Detect which cell encompasses the target text, then output its (x, y) center coordinate. 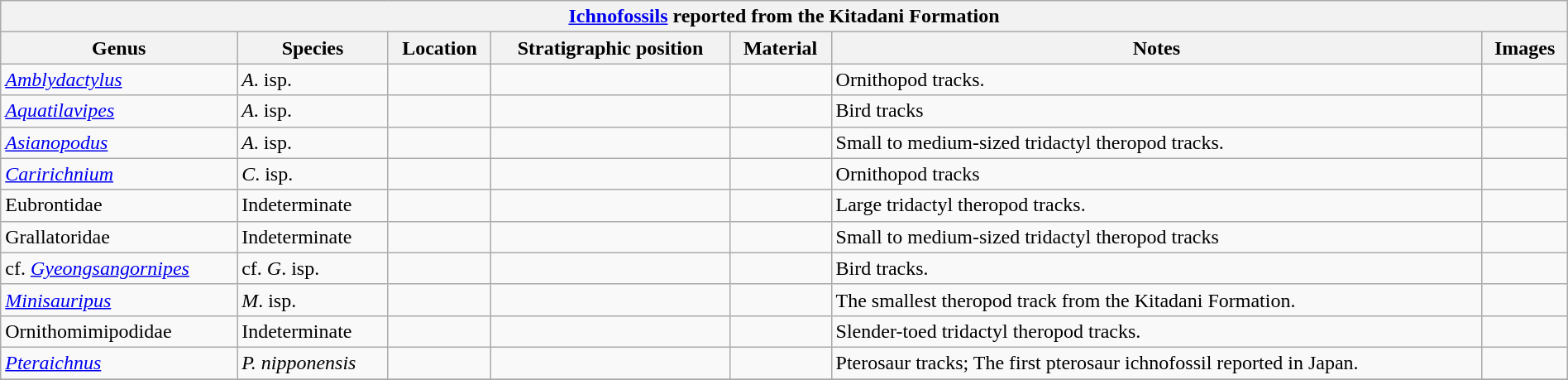
Aquatilavipes (119, 111)
The smallest theropod track from the Kitadani Formation. (1156, 300)
Ornithopod tracks (1156, 174)
Caririchnium (119, 174)
Stratigraphic position (610, 48)
Ornithomimipodidae (119, 331)
Amblydactylus (119, 79)
Material (781, 48)
Grallatoridae (119, 237)
Large tridactyl theropod tracks. (1156, 205)
Slender-toed tridactyl theropod tracks. (1156, 331)
Ichnofossils reported from the Kitadani Formation (784, 17)
M. isp. (313, 300)
Minisauripus (119, 300)
Small to medium-sized tridactyl theropod tracks. (1156, 142)
Eubrontidae (119, 205)
cf. Gyeongsangornipes (119, 268)
C. isp. (313, 174)
Small to medium-sized tridactyl theropod tracks (1156, 237)
Location (439, 48)
Pteraichnus (119, 363)
P. nipponensis (313, 363)
Asianopodus (119, 142)
Ornithopod tracks. (1156, 79)
Notes (1156, 48)
Genus (119, 48)
cf. G. isp. (313, 268)
Pterosaur tracks; The first pterosaur ichnofossil reported in Japan. (1156, 363)
Bird tracks. (1156, 268)
Images (1525, 48)
Species (313, 48)
Bird tracks (1156, 111)
